Extract the [X, Y] coordinate from the center of the cell holding the provided text.  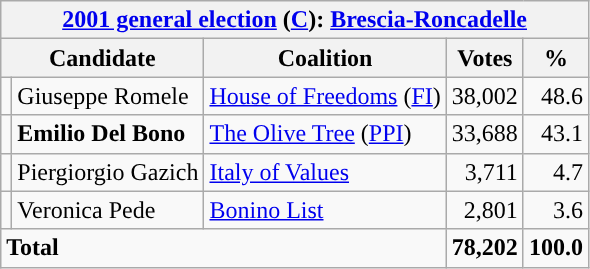
Coalition [325, 58]
78,202 [484, 248]
Italy of Values [325, 172]
The Olive Tree (PPI) [325, 134]
38,002 [484, 96]
33,688 [484, 134]
43.1 [556, 134]
3,711 [484, 172]
3.6 [556, 210]
House of Freedoms (FI) [325, 96]
Bonino List [325, 210]
Total [224, 248]
2001 general election (C): Brescia-Roncadelle [295, 20]
Emilio Del Bono [108, 134]
100.0 [556, 248]
Piergiorgio Gazich [108, 172]
4.7 [556, 172]
Candidate [102, 58]
2,801 [484, 210]
% [556, 58]
48.6 [556, 96]
Veronica Pede [108, 210]
Votes [484, 58]
Giuseppe Romele [108, 96]
